For the text-containing cell, return its midpoint in (x, y) coordinate format. 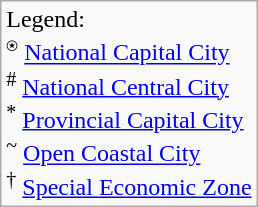
Legend:⍟ National Capital City# National Central City* Provincial Capital City~ Open Coastal City† Special Economic Zone (129, 104)
